Search for the cell housing the specified text and yield its (X, Y) center coordinate. 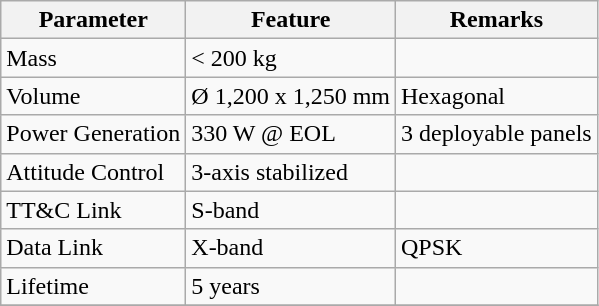
Parameter (94, 20)
TT&C Link (94, 210)
330 W @ EOL (291, 134)
S-band (291, 210)
3 deployable panels (497, 134)
Volume (94, 96)
Hexagonal (497, 96)
QPSK (497, 248)
Mass (94, 58)
3-axis stabilized (291, 172)
Ø 1,200 x 1,250 mm (291, 96)
Data Link (94, 248)
Remarks (497, 20)
Attitude Control (94, 172)
X-band (291, 248)
Feature (291, 20)
< 200 kg (291, 58)
Lifetime (94, 286)
5 years (291, 286)
Power Generation (94, 134)
